Return the [x, y] coordinate for the center point of the cell that contains the specified text.  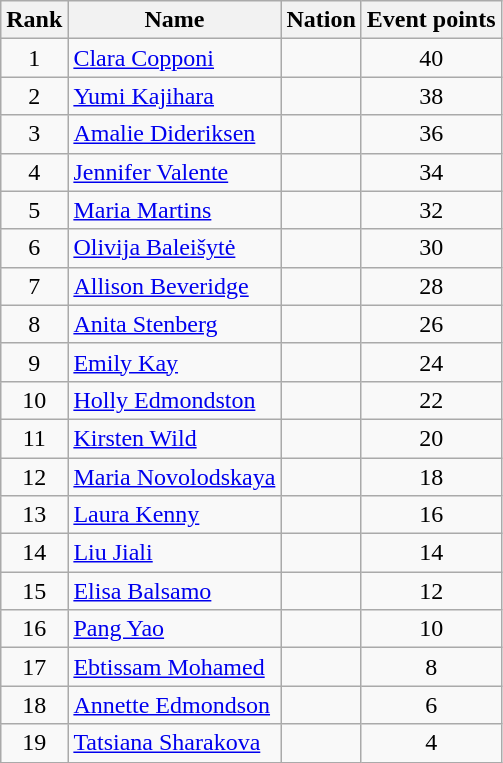
Rank [34, 20]
20 [431, 438]
Liu Jiali [174, 553]
34 [431, 172]
Event points [431, 20]
Allison Beveridge [174, 286]
19 [34, 743]
15 [34, 591]
3 [34, 134]
Clara Copponi [174, 58]
Name [174, 20]
32 [431, 210]
26 [431, 324]
2 [34, 96]
38 [431, 96]
Elisa Balsamo [174, 591]
Kirsten Wild [174, 438]
40 [431, 58]
5 [34, 210]
Pang Yao [174, 629]
28 [431, 286]
Amalie Dideriksen [174, 134]
22 [431, 400]
30 [431, 248]
Olivija Baleišytė [174, 248]
Annette Edmondson [174, 705]
Yumi Kajihara [174, 96]
11 [34, 438]
1 [34, 58]
Maria Martins [174, 210]
7 [34, 286]
17 [34, 667]
Emily Kay [174, 362]
Maria Novolodskaya [174, 477]
Anita Stenberg [174, 324]
Laura Kenny [174, 515]
Jennifer Valente [174, 172]
9 [34, 362]
Holly Edmondston [174, 400]
36 [431, 134]
Ebtissam Mohamed [174, 667]
Tatsiana Sharakova [174, 743]
24 [431, 362]
13 [34, 515]
Nation [321, 20]
